Find where the given text appears and provide that cell's center as [X, Y] coordinate. 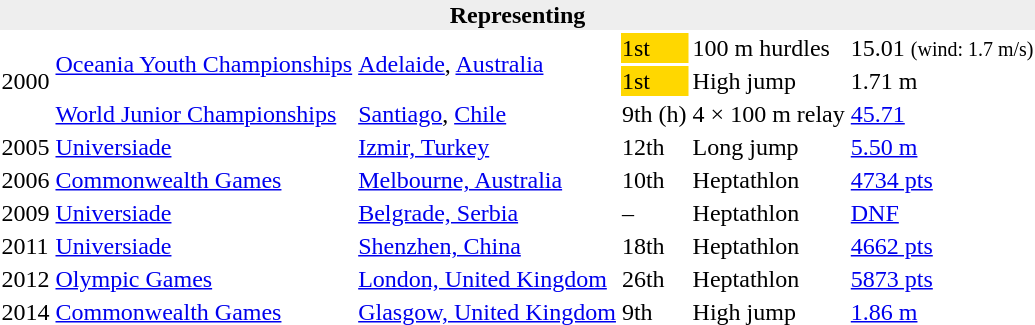
9th (h) [654, 114]
4734 pts [942, 180]
1.71 m [942, 81]
Long jump [768, 147]
Izmir, Turkey [488, 147]
2011 [26, 246]
Commonwealth Games [204, 180]
2000 [26, 81]
2009 [26, 213]
15.01 (wind: 1.7 m/s) [942, 48]
45.71 [942, 114]
18th [654, 246]
Oceania Youth Championships [204, 64]
10th [654, 180]
World Junior Championships [204, 114]
2005 [26, 147]
London, United Kingdom [488, 279]
12th [654, 147]
Representing [518, 15]
Adelaide, Australia [488, 64]
Melbourne, Australia [488, 180]
5.50 m [942, 147]
– [654, 213]
Olympic Games [204, 279]
2006 [26, 180]
2012 [26, 279]
5873 pts [942, 279]
Shenzhen, China [488, 246]
DNF [942, 213]
Santiago, Chile [488, 114]
Belgrade, Serbia [488, 213]
4662 pts [942, 246]
4 × 100 m relay [768, 114]
100 m hurdles [768, 48]
26th [654, 279]
High jump [768, 81]
